Provide the (x, y) coordinate of the cell's center where the given text is located.  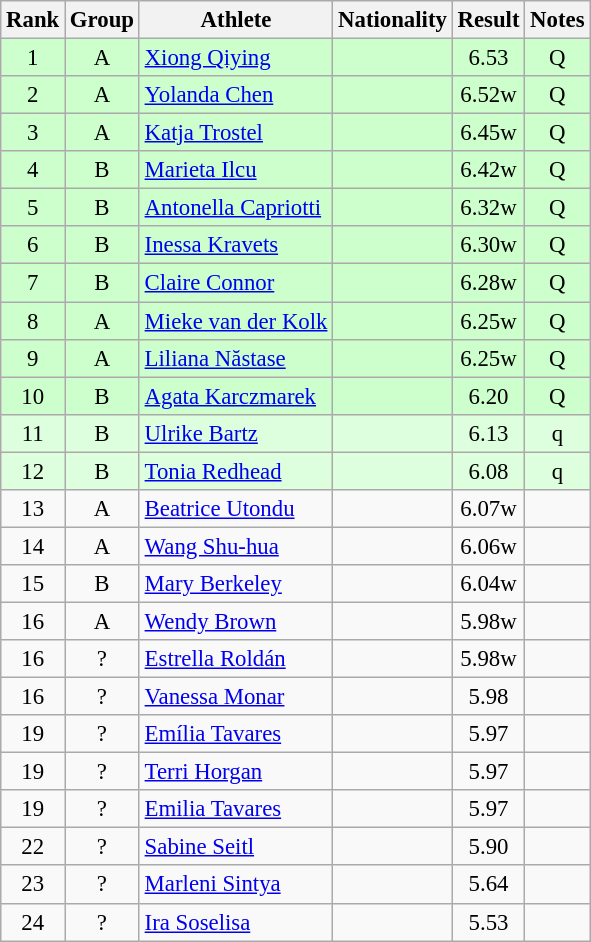
6.53 (488, 58)
Wang Shu-hua (236, 546)
Rank (33, 20)
6.30w (488, 245)
6.04w (488, 584)
23 (33, 885)
Inessa Kravets (236, 245)
14 (33, 546)
6.08 (488, 471)
Mary Berkeley (236, 584)
8 (33, 321)
2 (33, 95)
9 (33, 358)
Beatrice Utondu (236, 509)
12 (33, 471)
1 (33, 58)
Group (102, 20)
13 (33, 509)
Liliana Năstase (236, 358)
Emilia Tavares (236, 809)
6.45w (488, 133)
Claire Connor (236, 283)
Athlete (236, 20)
5 (33, 208)
6.28w (488, 283)
Yolanda Chen (236, 95)
6.32w (488, 208)
Ira Soselisa (236, 922)
24 (33, 922)
11 (33, 433)
5.98 (488, 697)
Antonella Capriotti (236, 208)
6.42w (488, 170)
Nationality (392, 20)
Terri Horgan (236, 772)
Xiong Qiying (236, 58)
5.64 (488, 885)
5.53 (488, 922)
6.13 (488, 433)
3 (33, 133)
Emília Tavares (236, 734)
Agata Karczmarek (236, 396)
Estrella Roldán (236, 659)
6.06w (488, 546)
Marieta Ilcu (236, 170)
4 (33, 170)
Wendy Brown (236, 621)
5.90 (488, 847)
Ulrike Bartz (236, 433)
10 (33, 396)
15 (33, 584)
7 (33, 283)
Result (488, 20)
Vanessa Monar (236, 697)
Sabine Seitl (236, 847)
6.52w (488, 95)
Tonia Redhead (236, 471)
6.20 (488, 396)
Marleni Sintya (236, 885)
6 (33, 245)
22 (33, 847)
Katja Trostel (236, 133)
6.07w (488, 509)
Mieke van der Kolk (236, 321)
Notes (558, 20)
